Extract the [x, y] coordinate from the center of the cell holding the provided text.  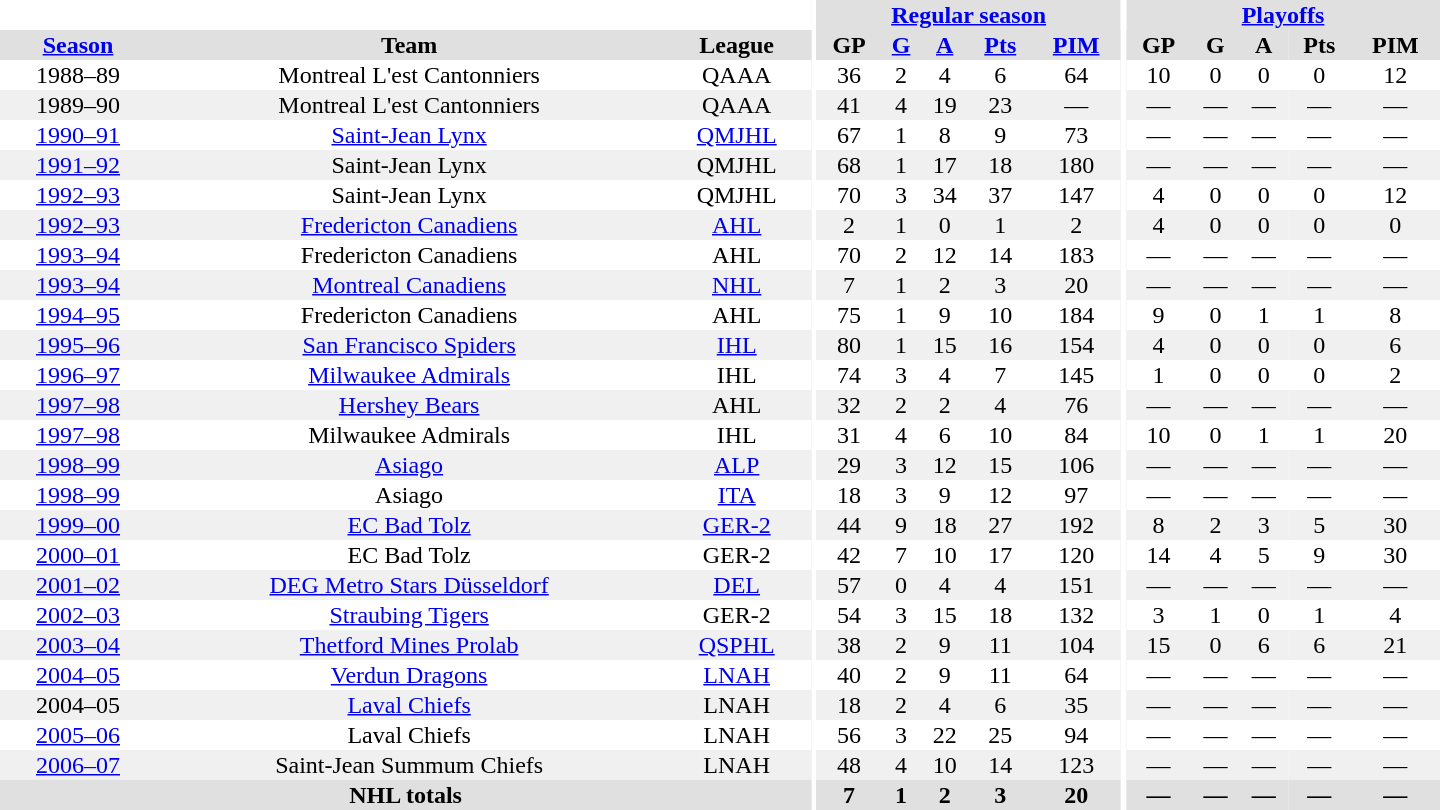
34 [944, 195]
97 [1076, 495]
League [736, 45]
94 [1076, 735]
Montreal Canadiens [409, 285]
40 [848, 675]
36 [848, 75]
54 [848, 615]
42 [848, 555]
120 [1076, 555]
123 [1076, 765]
Thetford Mines Prolab [409, 645]
Hershey Bears [409, 405]
Season [78, 45]
192 [1076, 525]
2001–02 [78, 585]
NHL totals [406, 795]
1994–95 [78, 315]
76 [1076, 405]
183 [1076, 255]
132 [1076, 615]
104 [1076, 645]
2006–07 [78, 765]
35 [1076, 705]
75 [848, 315]
19 [944, 105]
1999–00 [78, 525]
151 [1076, 585]
29 [848, 465]
1989–90 [78, 105]
1996–97 [78, 375]
80 [848, 345]
Team [409, 45]
1991–92 [78, 165]
106 [1076, 465]
57 [848, 585]
23 [1000, 105]
Playoffs [1283, 15]
ITA [736, 495]
48 [848, 765]
67 [848, 135]
145 [1076, 375]
1995–96 [78, 345]
NHL [736, 285]
San Francisco Spiders [409, 345]
74 [848, 375]
154 [1076, 345]
DEL [736, 585]
1990–91 [78, 135]
184 [1076, 315]
Saint-Jean Summum Chiefs [409, 765]
73 [1076, 135]
QSPHL [736, 645]
31 [848, 435]
2003–04 [78, 645]
ALP [736, 465]
25 [1000, 735]
21 [1396, 645]
Straubing Tigers [409, 615]
2005–06 [78, 735]
2000–01 [78, 555]
Verdun Dragons [409, 675]
16 [1000, 345]
DEG Metro Stars Düsseldorf [409, 585]
1988–89 [78, 75]
2002–03 [78, 615]
38 [848, 645]
Regular season [968, 15]
32 [848, 405]
56 [848, 735]
84 [1076, 435]
68 [848, 165]
27 [1000, 525]
180 [1076, 165]
22 [944, 735]
41 [848, 105]
44 [848, 525]
37 [1000, 195]
147 [1076, 195]
